Pinpoint the cell where the given text exists, returning its (X, Y) midpoint coordinate. 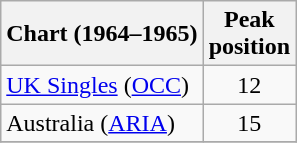
15 (249, 123)
12 (249, 85)
Australia (ARIA) (102, 123)
UK Singles (OCC) (102, 85)
Chart (1964–1965) (102, 34)
Peakposition (249, 34)
